Determine the [X, Y] coordinate at the center of the cell enclosing the given text.  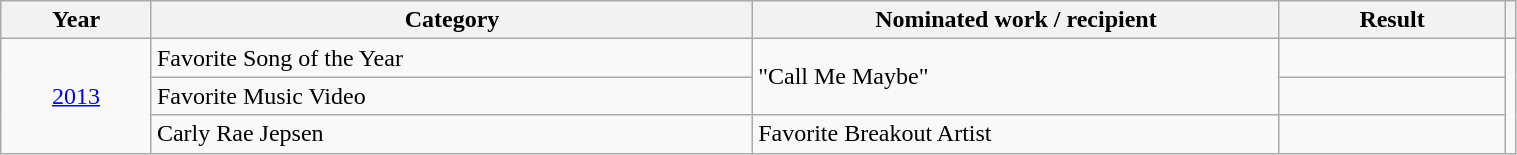
Result [1392, 20]
Year [76, 20]
Nominated work / recipient [1016, 20]
"Call Me Maybe" [1016, 77]
Category [452, 20]
Favorite Music Video [452, 96]
Favorite Song of the Year [452, 58]
Favorite Breakout Artist [1016, 134]
2013 [76, 96]
Carly Rae Jepsen [452, 134]
